Return the (x, y) coordinate for the center point of the cell that contains the specified text.  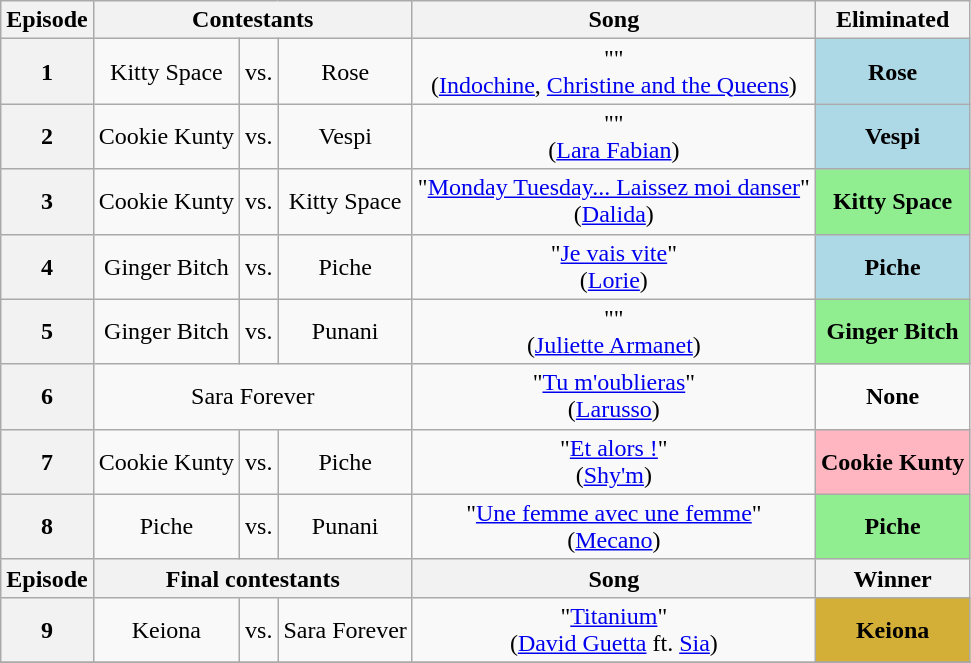
9 (47, 630)
Eliminated (892, 20)
"Titanium"(David Guetta ft. Sia) (614, 630)
"Et alors !"(Shy'm) (614, 462)
""(Indochine, Christine and the Queens) (614, 72)
4 (47, 266)
Winner (892, 578)
"Tu m'oublieras"(Larusso) (614, 396)
3 (47, 202)
Final contestants (252, 578)
5 (47, 332)
"Une femme avec une femme"(Mecano) (614, 526)
1 (47, 72)
8 (47, 526)
"Je vais vite"(Lorie) (614, 266)
7 (47, 462)
Contestants (252, 20)
""(Lara Fabian) (614, 136)
"Monday Tuesday... Laissez moi danser"(Dalida) (614, 202)
6 (47, 396)
None (892, 396)
""(Juliette Armanet) (614, 332)
2 (47, 136)
